For the text-containing cell, return its midpoint in (X, Y) coordinate format. 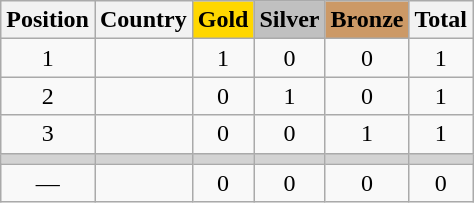
— (48, 183)
Silver (290, 20)
Total (441, 20)
2 (48, 96)
Gold (223, 20)
Position (48, 20)
Country (143, 20)
3 (48, 134)
Bronze (367, 20)
